Return [x, y] of the center of cell containing provided text 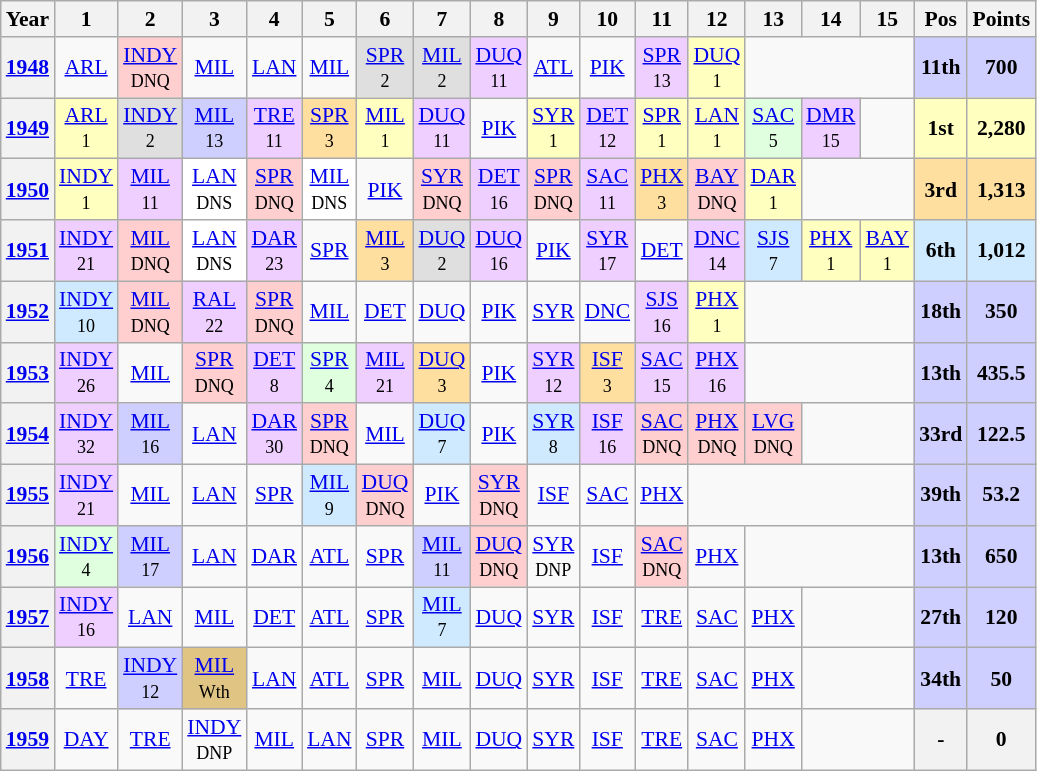
DAR [274, 556]
MIL7 [442, 618]
DNC14 [716, 250]
1959 [28, 740]
Pos [940, 19]
MIL21 [386, 372]
5 [329, 19]
INDYDNP [214, 740]
SAC15 [662, 372]
1950 [28, 190]
INDY10 [86, 312]
LAN1 [716, 128]
SYR12 [553, 372]
11th [940, 68]
MIL9 [329, 496]
INDY4 [86, 556]
INDY12 [150, 678]
MILWth [214, 678]
Points [1001, 19]
SPR1 [662, 128]
3rd [940, 190]
INDY2 [150, 128]
10 [607, 19]
6 [386, 19]
0 [1001, 740]
18th [940, 312]
50 [1001, 678]
1957 [28, 618]
2,280 [1001, 128]
SJS7 [773, 250]
DET8 [274, 372]
MIL2 [442, 68]
SYRDNP [553, 556]
7 [442, 19]
11 [662, 19]
14 [830, 19]
MILDNS [329, 190]
DET12 [607, 128]
SJS16 [662, 312]
1955 [28, 496]
SAC11 [607, 190]
2 [150, 19]
DAR23 [274, 250]
PHX3 [662, 190]
1951 [28, 250]
650 [1001, 556]
15 [887, 19]
MIL17 [150, 556]
ARL [86, 68]
SPR13 [662, 68]
9 [553, 19]
1949 [28, 128]
4 [274, 19]
34th [940, 678]
350 [1001, 312]
1 [86, 19]
TRE11 [274, 128]
INDY32 [86, 434]
BAYDNQ [716, 190]
700 [1001, 68]
DUQ7 [442, 434]
27th [940, 618]
6th [940, 250]
1958 [28, 678]
SPR3 [329, 128]
1948 [28, 68]
PHX16 [716, 372]
RAL22 [214, 312]
MIL1 [386, 128]
1st [940, 128]
DET16 [498, 190]
53.2 [1001, 496]
LVGDNQ [773, 434]
1954 [28, 434]
13 [773, 19]
1953 [28, 372]
39th [940, 496]
ARL1 [86, 128]
ISF3 [607, 372]
SYR1 [553, 128]
INDYDNQ [150, 68]
- [940, 740]
SYR8 [553, 434]
PHXDNQ [716, 434]
INDY1 [86, 190]
435.5 [1001, 372]
DAR1 [773, 190]
DUQ16 [498, 250]
33rd [940, 434]
DAR30 [274, 434]
Year [28, 19]
DUQ2 [442, 250]
120 [1001, 618]
SPR2 [386, 68]
1956 [28, 556]
1,313 [1001, 190]
SAC5 [773, 128]
INDY16 [86, 618]
1,012 [1001, 250]
12 [716, 19]
MIL3 [386, 250]
BAY1 [887, 250]
INDY26 [86, 372]
DAY [86, 740]
DUQ3 [442, 372]
SYR17 [607, 250]
ISF16 [607, 434]
8 [498, 19]
DUQ1 [716, 68]
DNC [607, 312]
3 [214, 19]
MIL13 [214, 128]
1952 [28, 312]
MIL16 [150, 434]
122.5 [1001, 434]
DMR15 [830, 128]
SPR4 [329, 372]
